From the cell containing the given text, extract its center point as (x, y) coordinate. 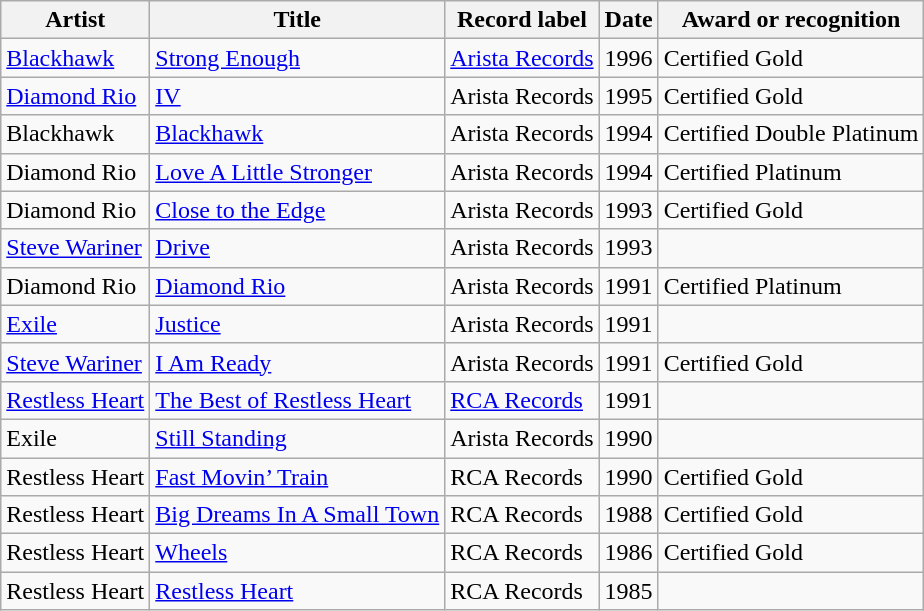
Strong Enough (298, 58)
1996 (628, 58)
Big Dreams In A Small Town (298, 515)
Drive (298, 248)
I Am Ready (298, 362)
Certified Double Platinum (791, 134)
IV (298, 96)
Love A Little Stronger (298, 172)
Wheels (298, 553)
Date (628, 20)
The Best of Restless Heart (298, 400)
Artist (76, 20)
Award or recognition (791, 20)
Still Standing (298, 438)
Close to the Edge (298, 210)
Fast Movin’ Train (298, 477)
Title (298, 20)
1986 (628, 553)
1988 (628, 515)
Justice (298, 324)
Record label (522, 20)
1985 (628, 591)
1995 (628, 96)
